Scan for the cell matching the given text and deliver its (X, Y) coordinate at center. 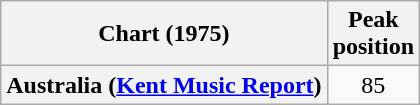
Chart (1975) (164, 34)
85 (373, 85)
Peakposition (373, 34)
Australia (Kent Music Report) (164, 85)
